Return (X, Y) of the center of cell containing provided text 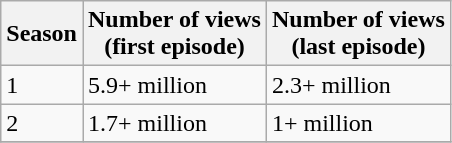
Number of views(first episode) (174, 34)
5.9+ million (174, 85)
1.7+ million (174, 123)
2.3+ million (358, 85)
Number of views(last episode) (358, 34)
2 (42, 123)
Season (42, 34)
1+ million (358, 123)
1 (42, 85)
